Detect which cell encompasses the target text, then output its (X, Y) center coordinate. 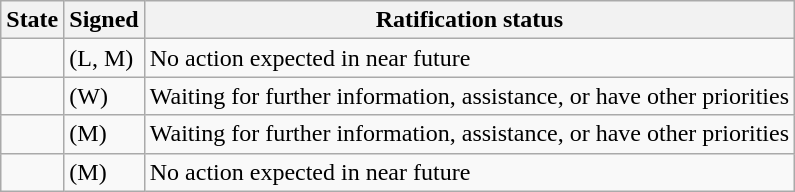
Ratification status (469, 20)
Signed (104, 20)
(L, M) (104, 58)
State (32, 20)
(W) (104, 96)
